Output the [x, y] coordinate of the center of the cell containing the given text.  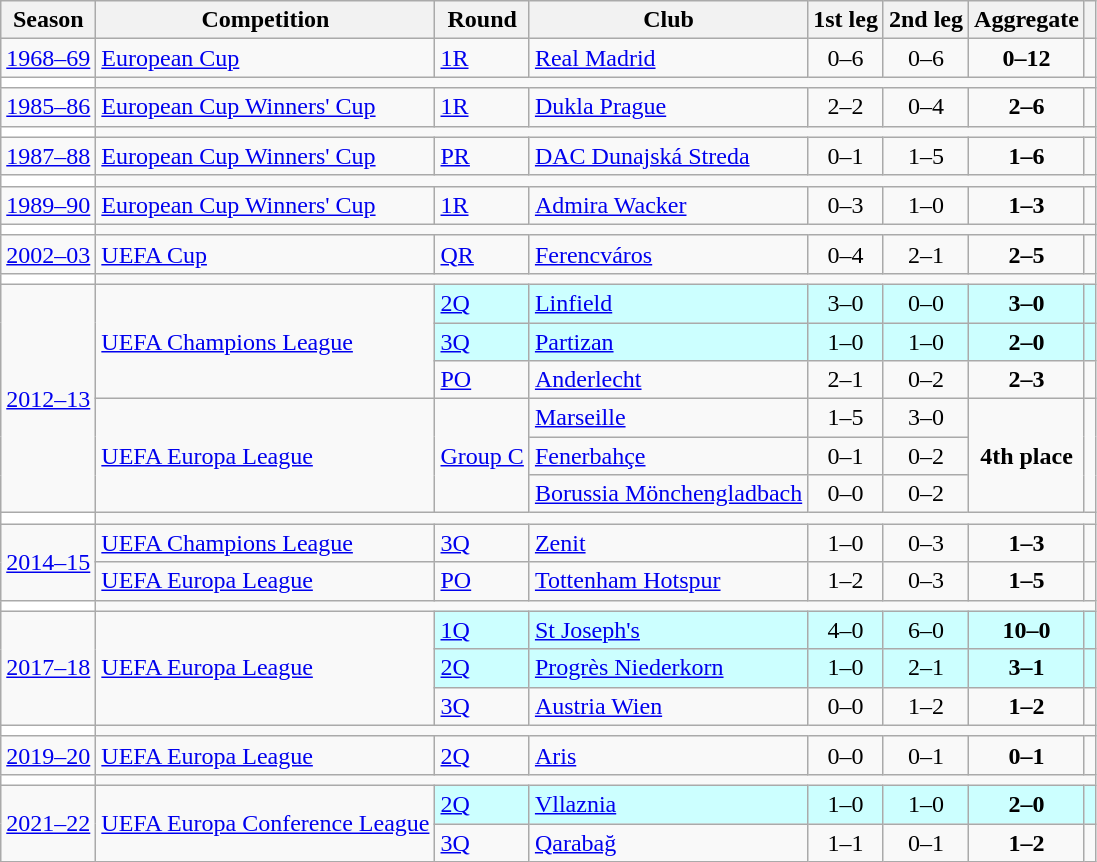
1–1 [846, 843]
European Cup [266, 58]
Competition [266, 20]
2017–18 [48, 668]
0–12 [1027, 58]
2nd leg [926, 20]
1st leg [846, 20]
1989–90 [48, 205]
PR [482, 156]
10–0 [1027, 630]
Progrès Niederkorn [668, 668]
Aris [668, 755]
3–1 [1027, 668]
Anderlecht [668, 380]
Austria Wien [668, 706]
1987–88 [48, 156]
1–6 [1027, 156]
Linfield [668, 303]
Aggregate [1027, 20]
1968–69 [48, 58]
Partizan [668, 341]
Dukla Prague [668, 107]
QR [482, 254]
Group C [482, 456]
Vllaznia [668, 804]
2002–03 [48, 254]
Tottenham Hotspur [668, 581]
4–0 [846, 630]
Admira Wacker [668, 205]
Borussia Mönchengladbach [668, 494]
Marseille [668, 418]
1Q [482, 630]
2021–22 [48, 823]
2–3 [1027, 380]
Club [668, 20]
DAC Dunajská Streda [668, 156]
UEFA Europa Conference League [266, 823]
6–0 [926, 630]
Season [48, 20]
2–6 [1027, 107]
UEFA Cup [266, 254]
2012–13 [48, 398]
Real Madrid [668, 58]
1985–86 [48, 107]
2–2 [846, 107]
Ferencváros [668, 254]
Round [482, 20]
Fenerbahçe [668, 456]
St Joseph's [668, 630]
2019–20 [48, 755]
Zenit [668, 543]
4th place [1027, 456]
2–5 [1027, 254]
2014–15 [48, 562]
Qarabağ [668, 843]
